Detect which cell encompasses the target text, then output its [x, y] center coordinate. 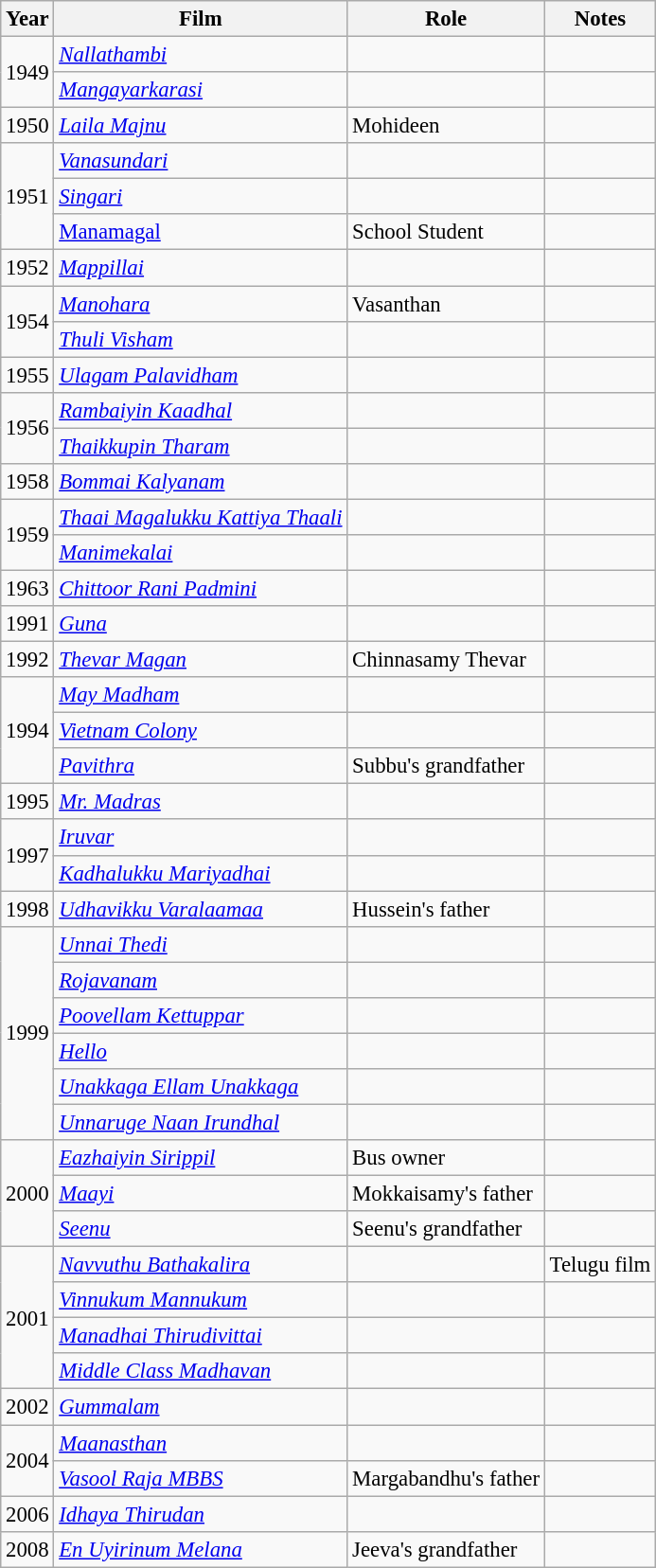
Udhavikku Varalaamaa [201, 909]
Subbu's grandfather [446, 766]
Navvuthu Bathakalira [201, 1265]
Nallathambi [201, 55]
Gummalam [201, 1407]
1949 [27, 72]
Margabandhu's father [446, 1478]
1991 [27, 624]
Notes [600, 19]
Singari [201, 197]
Manimekalai [201, 553]
2000 [27, 1193]
Vinnukum Mannukum [201, 1300]
Thaikkupin Tharam [201, 446]
Rojavanam [201, 980]
Role [446, 19]
1997 [27, 856]
1956 [27, 428]
Vasool Raja MBBS [201, 1478]
Guna [201, 624]
1992 [27, 660]
1998 [27, 909]
Vanasundari [201, 161]
Unakkaga Ellam Unakkaga [201, 1087]
1951 [27, 197]
Maayi [201, 1194]
Telugu film [600, 1265]
En Uyirinum Melana [201, 1549]
1955 [27, 375]
Rambaiyin Kaadhal [201, 410]
Idhaya Thirudan [201, 1514]
1994 [27, 731]
Kadhalukku Mariyadhai [201, 873]
Thaai Magalukku Kattiya Thaali [201, 517]
Hello [201, 1051]
Mappillai [201, 268]
Vasanthan [446, 304]
Seenu's grandfather [446, 1229]
School Student [446, 232]
1958 [27, 482]
Manamagal [201, 232]
Bommai Kalyanam [201, 482]
Film [201, 19]
2008 [27, 1549]
1954 [27, 322]
Maanasthan [201, 1443]
1999 [27, 1033]
1963 [27, 588]
2006 [27, 1514]
1952 [27, 268]
Hussein's father [446, 909]
1950 [27, 126]
Jeeva's grandfather [446, 1549]
Pavithra [201, 766]
Laila Majnu [201, 126]
Manohara [201, 304]
Mr. Madras [201, 802]
Manadhai Thirudivittai [201, 1336]
Mokkaisamy's father [446, 1194]
Middle Class Madhavan [201, 1372]
Chinnasamy Thevar [446, 660]
2002 [27, 1407]
Unnai Thedi [201, 944]
Thevar Magan [201, 660]
Ulagam Palavidham [201, 375]
1995 [27, 802]
Mangayarkarasi [201, 90]
Thuli Visham [201, 339]
Eazhaiyin Sirippil [201, 1158]
Bus owner [446, 1158]
May Madham [201, 695]
2001 [27, 1318]
Mohideen [446, 126]
Seenu [201, 1229]
Chittoor Rani Padmini [201, 588]
Year [27, 19]
1959 [27, 534]
Unnaruge Naan Irundhal [201, 1122]
Iruvar [201, 838]
2004 [27, 1460]
Poovellam Kettuppar [201, 1016]
Vietnam Colony [201, 731]
